Output the [x, y] coordinate of the center of the cell containing the given text.  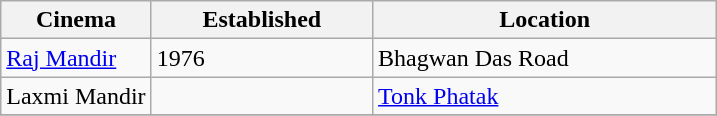
Established [262, 20]
Cinema [76, 20]
Location [545, 20]
Laxmi Mandir [76, 96]
1976 [262, 58]
Raj Mandir [76, 58]
Bhagwan Das Road [545, 58]
Tonk Phatak [545, 96]
